Determine the (X, Y) coordinate at the center of the cell enclosing the given text.  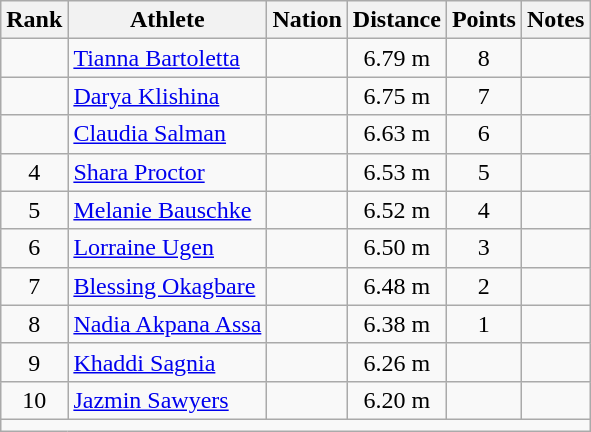
2 (484, 286)
6.38 m (396, 324)
Shara Proctor (168, 172)
Rank (34, 20)
6.79 m (396, 58)
Darya Klishina (168, 96)
10 (34, 400)
Claudia Salman (168, 134)
Jazmin Sawyers (168, 400)
Khaddi Sagnia (168, 362)
Melanie Bauschke (168, 210)
Points (484, 20)
Nadia Akpana Assa (168, 324)
Tianna Bartoletta (168, 58)
Distance (396, 20)
9 (34, 362)
Lorraine Ugen (168, 248)
6.26 m (396, 362)
Notes (555, 20)
6.48 m (396, 286)
6.75 m (396, 96)
3 (484, 248)
Blessing Okagbare (168, 286)
6.53 m (396, 172)
Athlete (168, 20)
6.63 m (396, 134)
6.20 m (396, 400)
6.52 m (396, 210)
Nation (307, 20)
1 (484, 324)
6.50 m (396, 248)
